Scan for the cell matching the given text and deliver its (X, Y) coordinate at center. 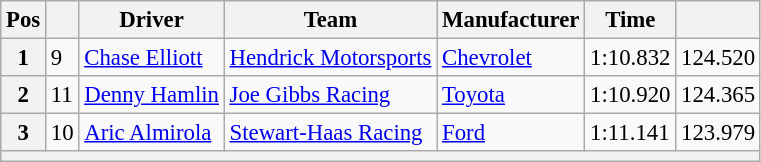
Pos (24, 20)
1 (24, 58)
9 (62, 58)
Stewart-Haas Racing (330, 133)
2 (24, 95)
1:10.832 (630, 58)
124.365 (718, 95)
1:11.141 (630, 133)
3 (24, 133)
Manufacturer (511, 20)
Driver (152, 20)
Ford (511, 133)
Aric Almirola (152, 133)
10 (62, 133)
Time (630, 20)
Hendrick Motorsports (330, 58)
Chase Elliott (152, 58)
Team (330, 20)
Chevrolet (511, 58)
Denny Hamlin (152, 95)
11 (62, 95)
Toyota (511, 95)
1:10.920 (630, 95)
Joe Gibbs Racing (330, 95)
123.979 (718, 133)
124.520 (718, 58)
